Detect which cell encompasses the target text, then output its (x, y) center coordinate. 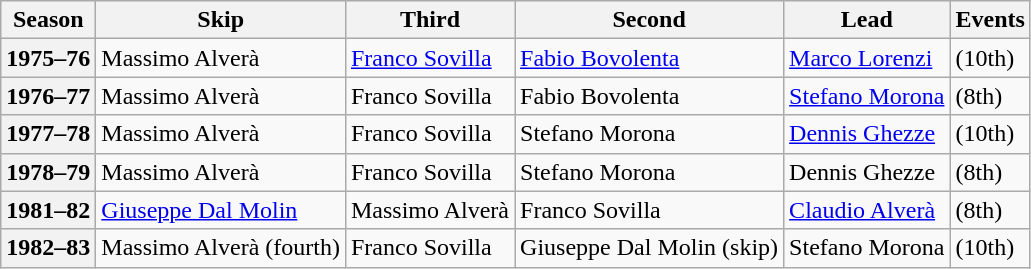
1981–82 (48, 210)
1977–78 (48, 134)
Marco Lorenzi (867, 58)
Giuseppe Dal Molin (221, 210)
Massimo Alverà (fourth) (221, 248)
1975–76 (48, 58)
Lead (867, 20)
Season (48, 20)
Skip (221, 20)
1978–79 (48, 172)
Events (990, 20)
Second (650, 20)
Third (430, 20)
Claudio Alverà (867, 210)
1982–83 (48, 248)
Giuseppe Dal Molin (skip) (650, 248)
1976–77 (48, 96)
